Find where the given text appears and provide that cell's center as (x, y) coordinate. 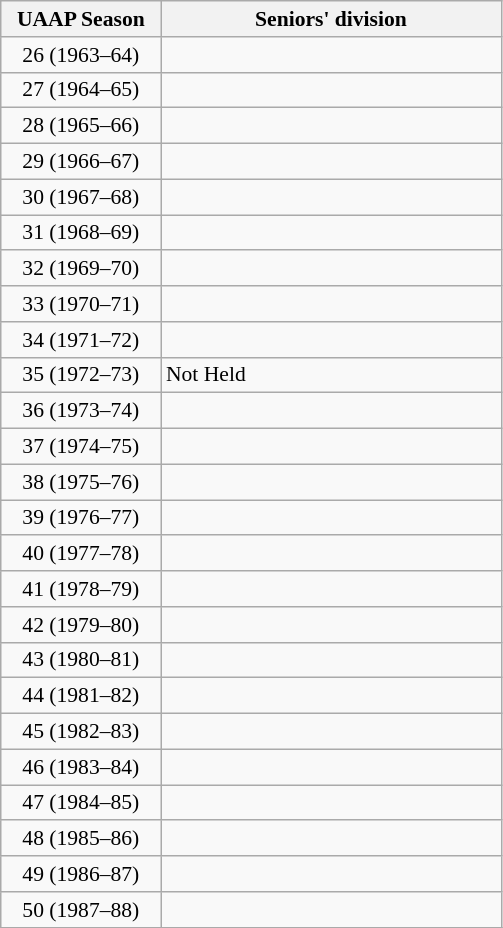
43 (1980–81) (81, 660)
39 (1976–77) (81, 518)
40 (1977–78) (81, 554)
27 (1964–65) (81, 90)
42 (1979–80) (81, 625)
28 (1965–66) (81, 126)
37 (1974–75) (81, 447)
41 (1978–79) (81, 589)
31 (1968–69) (81, 233)
48 (1985–86) (81, 839)
29 (1966–67) (81, 162)
Seniors' division (331, 19)
45 (1982–83) (81, 732)
36 (1973–74) (81, 411)
44 (1981–82) (81, 696)
47 (1984–85) (81, 803)
34 (1971–72) (81, 340)
33 (1970–71) (81, 304)
UAAP Season (81, 19)
46 (1983–84) (81, 767)
30 (1967–68) (81, 197)
50 (1987–88) (81, 910)
Not Held (331, 375)
35 (1972–73) (81, 375)
38 (1975–76) (81, 482)
32 (1969–70) (81, 269)
26 (1963–64) (81, 55)
49 (1986–87) (81, 874)
